Output the (x, y) coordinate of the center of the cell containing the given text.  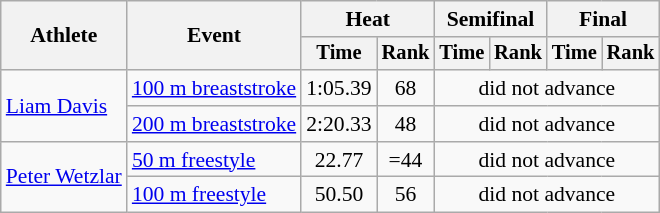
22.77 (338, 160)
Liam Davis (64, 106)
Semifinal (490, 19)
50.50 (338, 195)
Athlete (64, 36)
Final (603, 19)
Peter Wetzlar (64, 178)
100 m freestyle (214, 195)
1:05.39 (338, 88)
200 m breaststroke (214, 124)
=44 (406, 160)
Heat (368, 19)
56 (406, 195)
Event (214, 36)
48 (406, 124)
100 m breaststroke (214, 88)
68 (406, 88)
2:20.33 (338, 124)
50 m freestyle (214, 160)
